From the cell containing the given text, extract its center point as [x, y] coordinate. 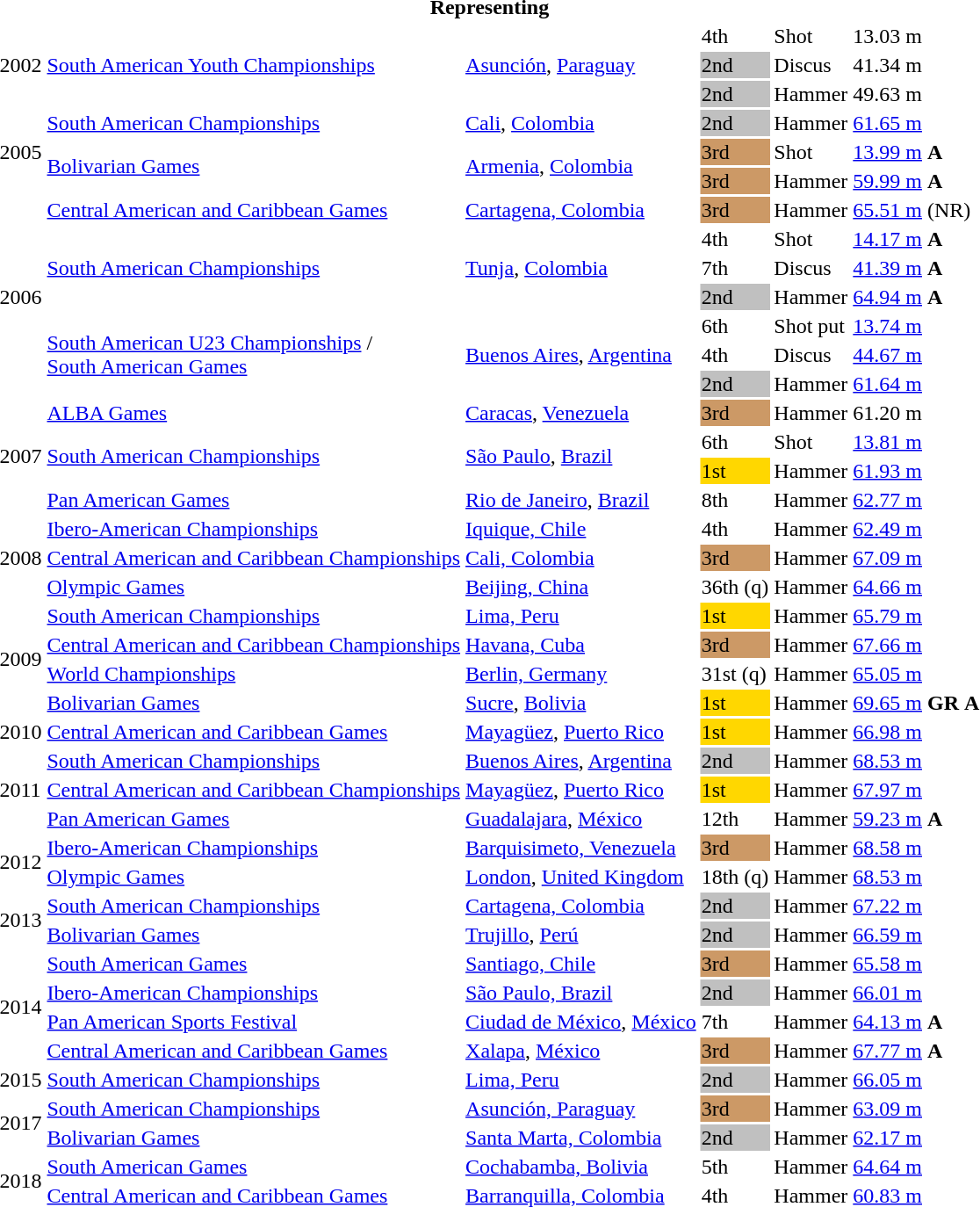
Beijing, China [581, 587]
36th (q) [735, 587]
South American U23 Championships / South American Games [254, 355]
World Championships [254, 674]
Santa Marta, Colombia [581, 1138]
12th [735, 819]
Rio de Janeiro, Brazil [581, 500]
Sucre, Bolivia [581, 703]
Iquique, Chile [581, 529]
31st (q) [735, 674]
Armenia, Colombia [581, 167]
London, United Kingdom [581, 877]
Guadalajara, México [581, 819]
Xalapa, México [581, 1051]
Trujillo, Perú [581, 935]
ALBA Games [254, 413]
Barquisimeto, Venezuela [581, 848]
Pan American Sports Festival [254, 1022]
8th [735, 500]
Santiago, Chile [581, 964]
Tunja, Colombia [581, 268]
South American Youth Championships [254, 65]
Havana, Cuba [581, 645]
5th [735, 1167]
18th (q) [735, 877]
Caracas, Venezuela [581, 413]
Berlin, Germany [581, 674]
Shot put [811, 326]
Ciudad de México, México [581, 1022]
Cochabamba, Bolivia [581, 1167]
